Extract the [X, Y] coordinate from the center of the cell holding the provided text.  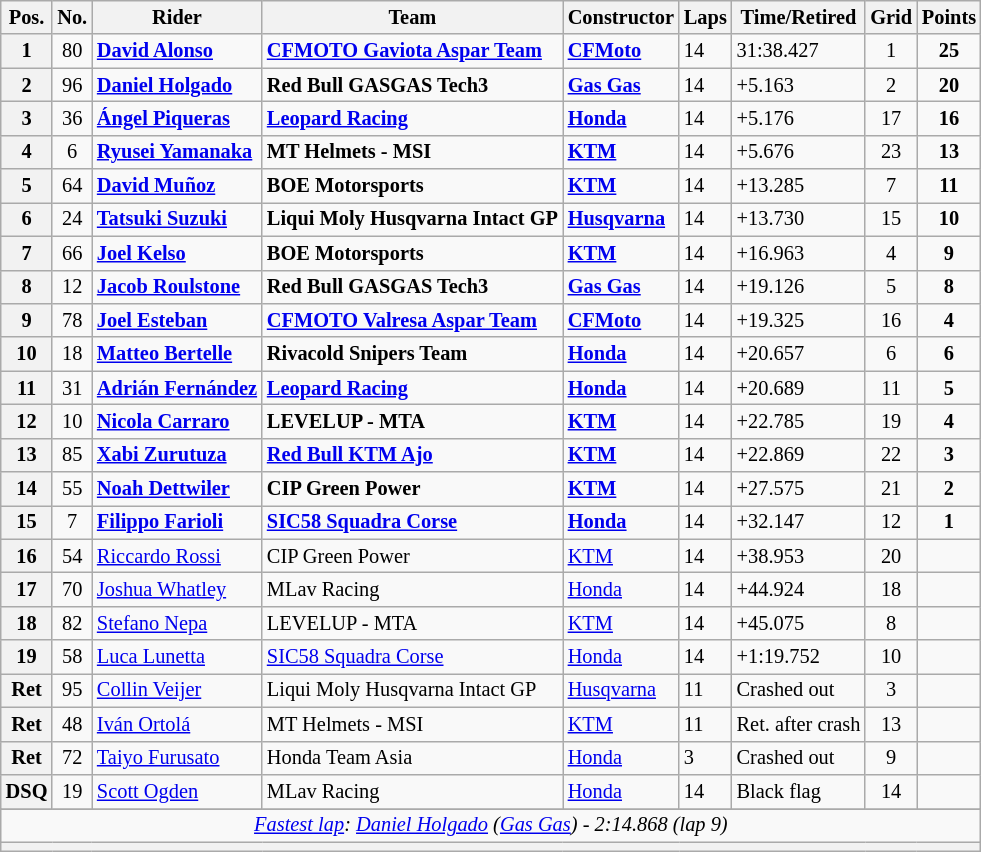
Xabi Zurutuza [177, 455]
Joel Kelso [177, 253]
+45.075 [799, 623]
78 [72, 320]
Pos. [27, 17]
+5.176 [799, 118]
+19.126 [799, 287]
+22.785 [799, 421]
Filippo Farioli [177, 522]
36 [72, 118]
Honda Team Asia [412, 758]
Laps [706, 17]
96 [72, 85]
Riccardo Rossi [177, 556]
Noah Dettwiler [177, 489]
Rider [177, 17]
Taiyo Furusato [177, 758]
Jacob Roulstone [177, 287]
Rivacold Snipers Team [412, 354]
Ryusei Yamanaka [177, 152]
Joshua Whatley [177, 589]
22 [891, 455]
Points [949, 17]
Team [412, 17]
72 [72, 758]
55 [72, 489]
23 [891, 152]
Time/Retired [799, 17]
Luca Lunetta [177, 657]
+32.147 [799, 522]
CFMOTO Valresa Aspar Team [412, 320]
Grid [891, 17]
66 [72, 253]
85 [72, 455]
Joel Esteban [177, 320]
David Alonso [177, 51]
+19.325 [799, 320]
+1:19.752 [799, 657]
95 [72, 690]
+5.676 [799, 152]
Black flag [799, 791]
+16.963 [799, 253]
48 [72, 724]
54 [72, 556]
82 [72, 623]
58 [72, 657]
Nicola Carraro [177, 421]
Adrián Fernández [177, 388]
Fastest lap: Daniel Holgado (Gas Gas) - 2:14.868 (lap 9) [491, 825]
21 [891, 489]
+38.953 [799, 556]
Ret. after crash [799, 724]
Tatsuki Suzuki [177, 219]
Collin Veijer [177, 690]
Stefano Nepa [177, 623]
+13.730 [799, 219]
64 [72, 186]
David Muñoz [177, 186]
25 [949, 51]
Iván Ortolá [177, 724]
+44.924 [799, 589]
+13.285 [799, 186]
31:38.427 [799, 51]
+20.657 [799, 354]
24 [72, 219]
31 [72, 388]
+22.869 [799, 455]
+27.575 [799, 489]
80 [72, 51]
CFMOTO Gaviota Aspar Team [412, 51]
Daniel Holgado [177, 85]
+5.163 [799, 85]
Constructor [621, 17]
Scott Ogden [177, 791]
Red Bull KTM Ajo [412, 455]
Ángel Piqueras [177, 118]
+20.689 [799, 388]
DSQ [27, 791]
70 [72, 589]
No. [72, 17]
Matteo Bertelle [177, 354]
